Identify which cell holds the provided text, then report its (X, Y) central coordinate. 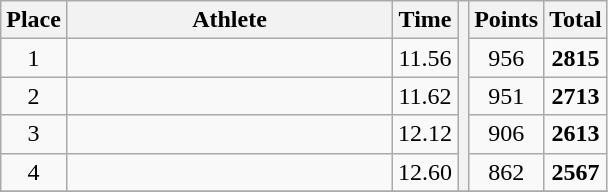
862 (506, 172)
1 (34, 58)
2713 (576, 96)
4 (34, 172)
2613 (576, 134)
2 (34, 96)
12.60 (426, 172)
2567 (576, 172)
956 (506, 58)
12.12 (426, 134)
3 (34, 134)
2815 (576, 58)
Athlete (229, 20)
11.62 (426, 96)
951 (506, 96)
Time (426, 20)
Points (506, 20)
Place (34, 20)
906 (506, 134)
11.56 (426, 58)
Total (576, 20)
